Extract the (X, Y) coordinate from the center of the cell holding the provided text.  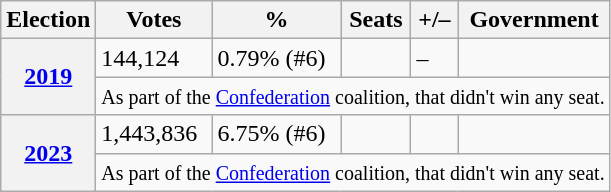
0.79% (#6) (276, 58)
Votes (154, 20)
% (276, 20)
Government (534, 20)
– (434, 58)
1,443,836 (154, 134)
2023 (48, 153)
144,124 (154, 58)
6.75% (#6) (276, 134)
2019 (48, 77)
Election (48, 20)
+/– (434, 20)
Seats (376, 20)
